For the text-containing cell, return its midpoint in [x, y] coordinate format. 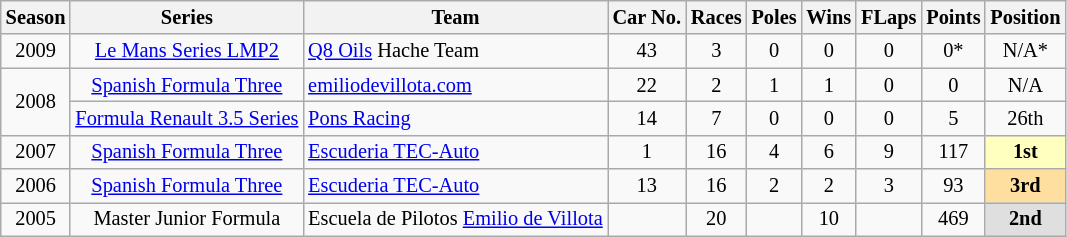
2008 [36, 102]
43 [647, 51]
2006 [36, 186]
Series [186, 17]
Escuela de Pilotos Emilio de Villota [455, 219]
2005 [36, 219]
3rd [1025, 186]
N/A* [1025, 51]
Poles [774, 17]
Master Junior Formula [186, 219]
Races [716, 17]
2nd [1025, 219]
Wins [830, 17]
9 [888, 152]
1st [1025, 152]
Position [1025, 17]
N/A [1025, 85]
20 [716, 219]
Pons Racing [455, 118]
emiliodevillota.com [455, 85]
93 [953, 186]
4 [774, 152]
469 [953, 219]
Le Mans Series LMP2 [186, 51]
22 [647, 85]
2009 [36, 51]
Formula Renault 3.5 Series [186, 118]
Q8 Oils Hache Team [455, 51]
FLaps [888, 17]
7 [716, 118]
0* [953, 51]
Points [953, 17]
14 [647, 118]
2007 [36, 152]
117 [953, 152]
26th [1025, 118]
Car No. [647, 17]
Season [36, 17]
13 [647, 186]
10 [830, 219]
6 [830, 152]
5 [953, 118]
Team [455, 17]
